Find where the given text appears and provide that cell's center as (X, Y) coordinate. 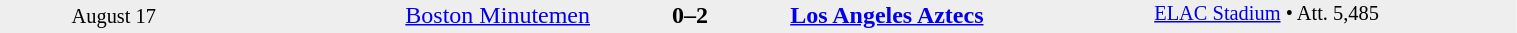
August 17 (114, 16)
Los Angeles Aztecs (971, 15)
ELAC Stadium • Att. 5,485 (1335, 16)
Boston Minutemen (410, 15)
0–2 (690, 15)
